Determine the [x, y] coordinate at the center of the cell enclosing the given text.  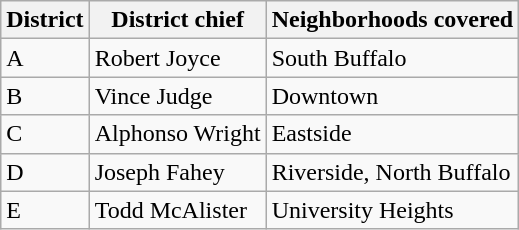
Vince Judge [178, 96]
B [45, 96]
District [45, 20]
Todd McAlister [178, 210]
Riverside, North Buffalo [392, 172]
C [45, 134]
D [45, 172]
Neighborhoods covered [392, 20]
Robert Joyce [178, 58]
A [45, 58]
Downtown [392, 96]
Eastside [392, 134]
Alphonso Wright [178, 134]
E [45, 210]
Joseph Fahey [178, 172]
South Buffalo [392, 58]
District chief [178, 20]
University Heights [392, 210]
